Provide the (X, Y) coordinate of the cell's center where the given text is located.  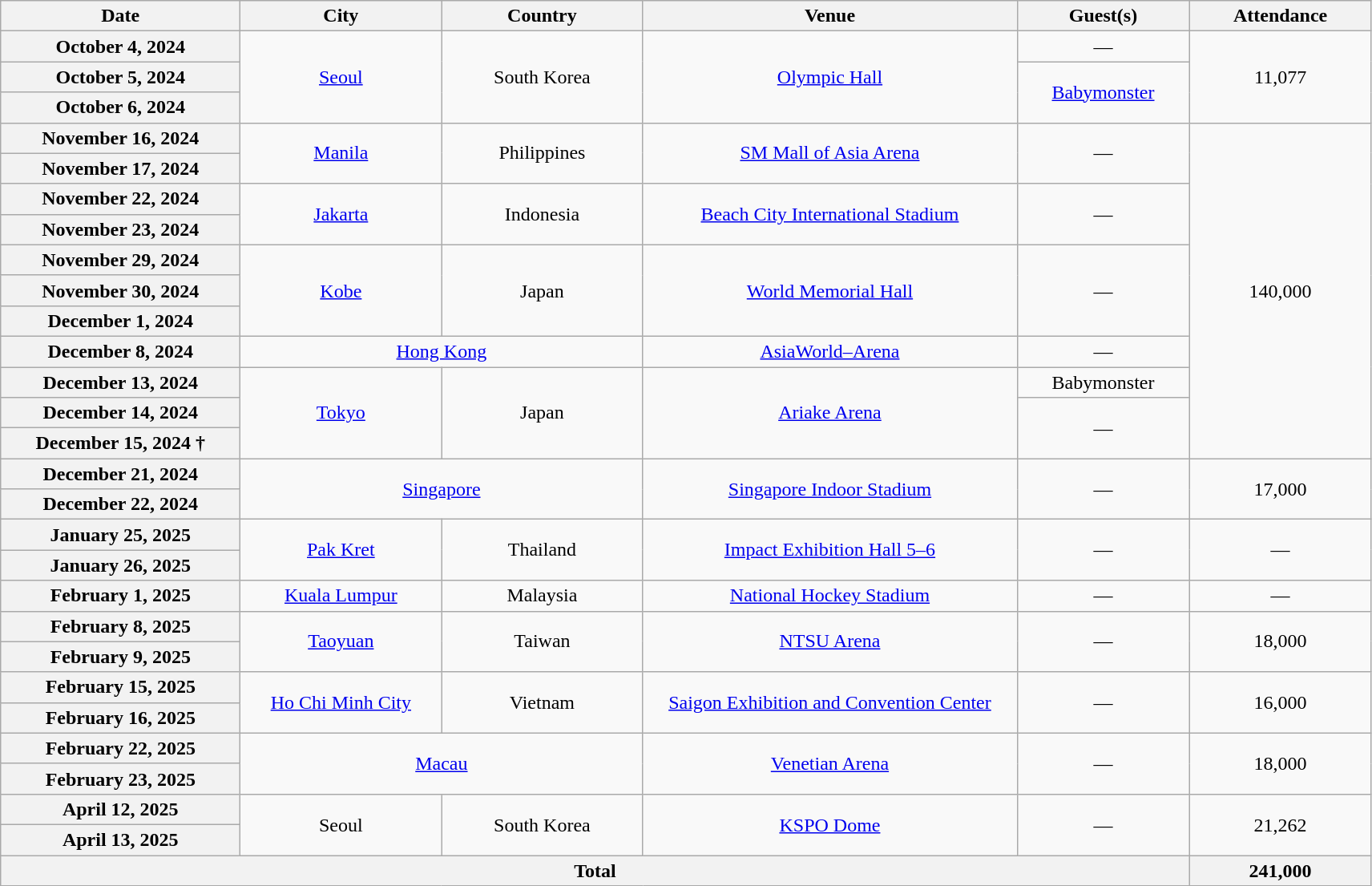
11,077 (1281, 77)
Tokyo (341, 413)
241,000 (1281, 870)
December 13, 2024 (120, 382)
Malaysia (542, 596)
November 29, 2024 (120, 260)
Macau (442, 763)
Venue (830, 16)
Total (595, 870)
Attendance (1281, 16)
Venetian Arena (830, 763)
February 23, 2025 (120, 779)
April 13, 2025 (120, 839)
January 25, 2025 (120, 535)
17,000 (1281, 489)
Saigon Exhibition and Convention Center (830, 702)
SM Mall of Asia Arena (830, 153)
City (341, 16)
Kuala Lumpur (341, 596)
National Hockey Stadium (830, 596)
KSPO Dome (830, 824)
December 15, 2024 † (120, 443)
Ho Chi Minh City (341, 702)
Singapore (442, 489)
January 26, 2025 (120, 565)
February 15, 2025 (120, 687)
Jakarta (341, 214)
Taiwan (542, 641)
140,000 (1281, 290)
Impact Exhibition Hall 5–6 (830, 550)
Singapore Indoor Stadium (830, 489)
Philippines (542, 153)
November 22, 2024 (120, 199)
April 12, 2025 (120, 809)
December 1, 2024 (120, 321)
Indonesia (542, 214)
November 16, 2024 (120, 138)
Olympic Hall (830, 77)
December 22, 2024 (120, 504)
AsiaWorld–Arena (830, 351)
December 14, 2024 (120, 413)
February 22, 2025 (120, 748)
Date (120, 16)
Kobe (341, 290)
October 4, 2024 (120, 47)
Taoyuan (341, 641)
Country (542, 16)
21,262 (1281, 824)
December 21, 2024 (120, 474)
February 9, 2025 (120, 657)
October 5, 2024 (120, 77)
Pak Kret (341, 550)
November 17, 2024 (120, 168)
November 30, 2024 (120, 290)
Hong Kong (442, 351)
November 23, 2024 (120, 229)
October 6, 2024 (120, 107)
February 1, 2025 (120, 596)
February 16, 2025 (120, 718)
Thailand (542, 550)
NTSU Arena (830, 641)
Ariake Arena (830, 413)
Beach City International Stadium (830, 214)
16,000 (1281, 702)
Vietnam (542, 702)
Manila (341, 153)
February 8, 2025 (120, 626)
December 8, 2024 (120, 351)
Guest(s) (1103, 16)
World Memorial Hall (830, 290)
